Capture the cell that displays the provided text and extract its (x, y) central coordinate. 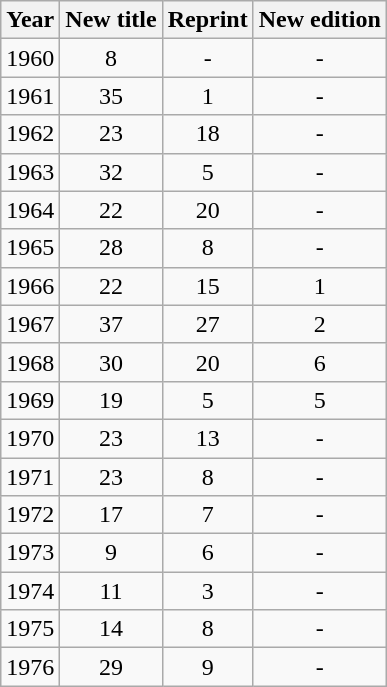
1976 (30, 667)
29 (111, 667)
19 (111, 400)
1961 (30, 96)
1969 (30, 400)
3 (208, 591)
1973 (30, 553)
27 (208, 324)
1963 (30, 172)
15 (208, 286)
Reprint (208, 20)
1960 (30, 58)
11 (111, 591)
2 (320, 324)
1971 (30, 477)
New title (111, 20)
17 (111, 515)
30 (111, 362)
32 (111, 172)
1964 (30, 210)
1972 (30, 515)
37 (111, 324)
1974 (30, 591)
35 (111, 96)
28 (111, 248)
1970 (30, 438)
1965 (30, 248)
1962 (30, 134)
13 (208, 438)
18 (208, 134)
New edition (320, 20)
7 (208, 515)
1967 (30, 324)
Year (30, 20)
14 (111, 629)
1968 (30, 362)
1966 (30, 286)
1975 (30, 629)
